Return [x, y] of the center of cell containing provided text 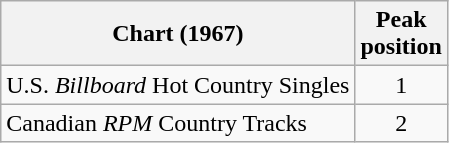
Chart (1967) [178, 34]
2 [401, 123]
U.S. Billboard Hot Country Singles [178, 85]
1 [401, 85]
Canadian RPM Country Tracks [178, 123]
Peakposition [401, 34]
